Search for the cell housing the specified text and yield its [X, Y] center coordinate. 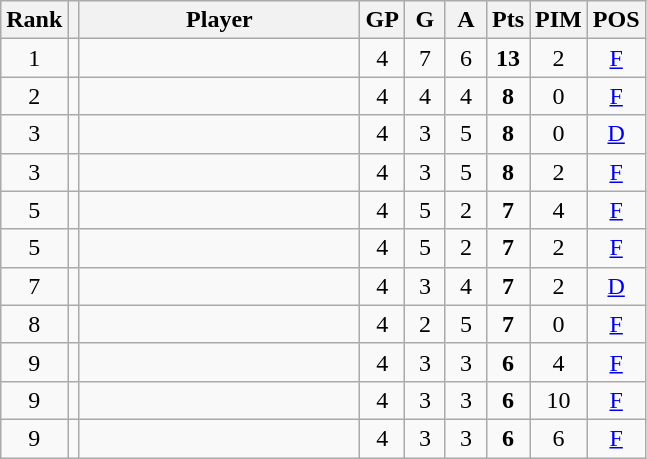
G [424, 20]
13 [508, 58]
PIM [559, 20]
Player [220, 20]
POS [616, 20]
10 [559, 400]
Rank [34, 20]
GP [382, 20]
Pts [508, 20]
1 [34, 58]
A [466, 20]
